Output the [x, y] coordinate of the center of the cell containing the given text.  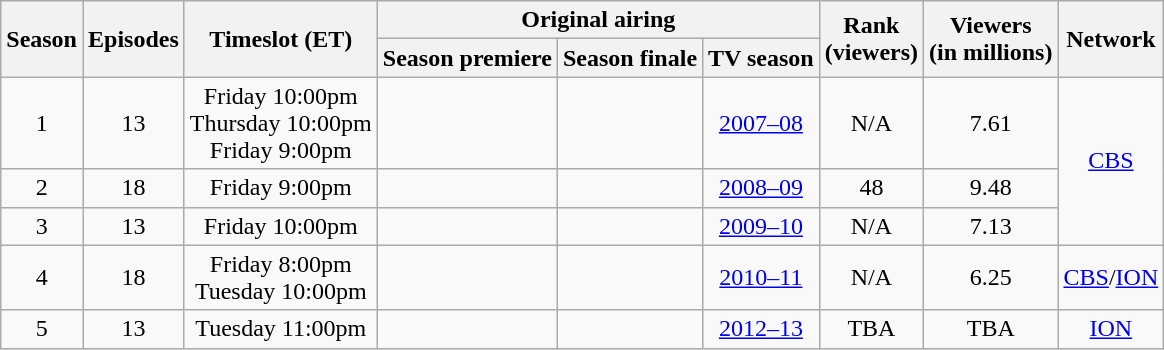
9.48 [991, 188]
2012–13 [762, 329]
7.61 [991, 123]
Friday 8:00pm Tuesday 10:00pm [280, 278]
2007–08 [762, 123]
5 [42, 329]
2008–09 [762, 188]
Season premiere [467, 58]
2 [42, 188]
TV season [762, 58]
4 [42, 278]
48 [871, 188]
Episodes [133, 39]
2010–11 [762, 278]
Timeslot (ET) [280, 39]
7.13 [991, 226]
3 [42, 226]
Original airing [598, 20]
CBS/ION [1111, 278]
ION [1111, 329]
Rank(viewers) [871, 39]
6.25 [991, 278]
Season finale [630, 58]
Friday 10:00pm [280, 226]
Viewers(in millions) [991, 39]
2009–10 [762, 226]
Friday 10:00pm Thursday 10:00pm Friday 9:00pm [280, 123]
1 [42, 123]
Friday 9:00pm [280, 188]
CBS [1111, 161]
Season [42, 39]
Tuesday 11:00pm [280, 329]
Network [1111, 39]
